Determine the [X, Y] coordinate at the center of the cell enclosing the given text.  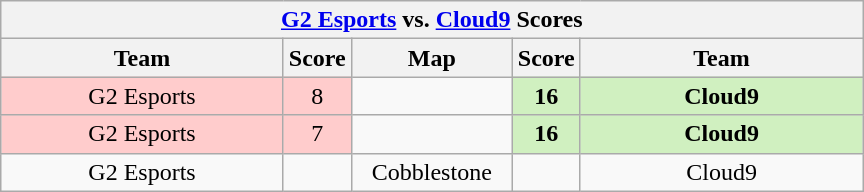
8 [317, 96]
Cobblestone [432, 172]
G2 Esports vs. Cloud9 Scores [432, 20]
7 [317, 134]
Map [432, 58]
